Determine the [X, Y] coordinate at the center of the cell enclosing the given text.  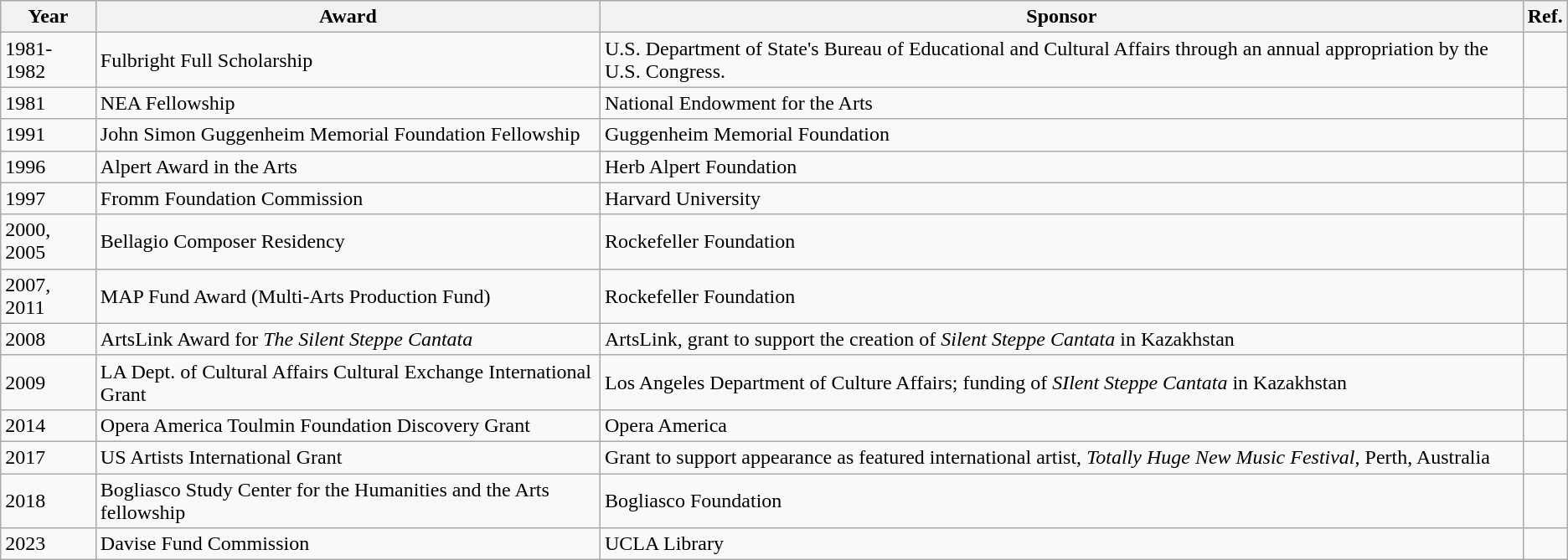
Year [49, 17]
National Endowment for the Arts [1061, 103]
US Artists International Grant [348, 457]
2007, 2011 [49, 296]
Herb Alpert Foundation [1061, 167]
ArtsLink Award for The Silent Steppe Cantata [348, 339]
2000, 2005 [49, 241]
Grant to support appearance as featured international artist, Totally Huge New Music Festival, Perth, Australia [1061, 457]
Harvard University [1061, 198]
Award [348, 17]
Opera America Toulmin Foundation Discovery Grant [348, 425]
MAP Fund Award (Multi-Arts Production Fund) [348, 296]
1981 [49, 103]
Ref. [1545, 17]
Davise Fund Commission [348, 544]
Sponsor [1061, 17]
1997 [49, 198]
UCLA Library [1061, 544]
Alpert Award in the Arts [348, 167]
John Simon Guggenheim Memorial Foundation Fellowship [348, 135]
Fromm Foundation Commission [348, 198]
1981-1982 [49, 60]
ArtsLink, grant to support the creation of Silent Steppe Cantata in Kazakhstan [1061, 339]
Bogliasco Foundation [1061, 501]
2009 [49, 382]
2018 [49, 501]
1991 [49, 135]
Guggenheim Memorial Foundation [1061, 135]
LA Dept. of Cultural Affairs Cultural Exchange International Grant [348, 382]
1996 [49, 167]
NEA Fellowship [348, 103]
2014 [49, 425]
2023 [49, 544]
2008 [49, 339]
2017 [49, 457]
Los Angeles Department of Culture Affairs; funding of SIlent Steppe Cantata in Kazakhstan [1061, 382]
Fulbright Full Scholarship [348, 60]
Bogliasco Study Center for the Humanities and the Arts fellowship [348, 501]
Bellagio Composer Residency [348, 241]
U.S. Department of State's Bureau of Educational and Cultural Affairs through an annual appropriation by the U.S. Congress. [1061, 60]
Opera America [1061, 425]
